Capture the cell that displays the provided text and extract its (X, Y) central coordinate. 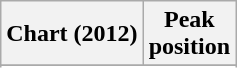
Chart (2012) (72, 34)
Peakposition (189, 34)
